For the text-containing cell, return its midpoint in (x, y) coordinate format. 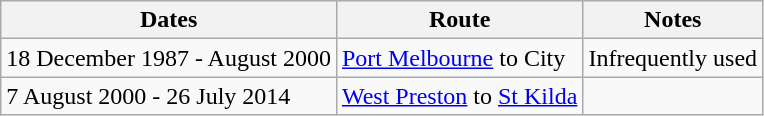
West Preston to St Kilda (459, 96)
Dates (169, 20)
Port Melbourne to City (459, 58)
Infrequently used (673, 58)
7 August 2000 - 26 July 2014 (169, 96)
Notes (673, 20)
Route (459, 20)
18 December 1987 - August 2000 (169, 58)
